From the cell containing the given text, extract its center point as [x, y] coordinate. 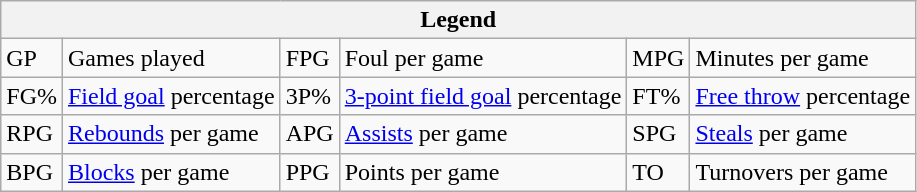
Points per game [483, 172]
3-point field goal percentage [483, 96]
Blocks per game [171, 172]
Assists per game [483, 134]
TO [658, 172]
APG [310, 134]
PPG [310, 172]
3P% [310, 96]
FG% [32, 96]
Field goal percentage [171, 96]
Legend [458, 20]
BPG [32, 172]
Free throw percentage [803, 96]
Steals per game [803, 134]
FT% [658, 96]
GP [32, 58]
RPG [32, 134]
Foul per game [483, 58]
MPG [658, 58]
Turnovers per game [803, 172]
Minutes per game [803, 58]
Games played [171, 58]
SPG [658, 134]
Rebounds per game [171, 134]
FPG [310, 58]
